Return the (X, Y) coordinate for the center point of the cell that contains the specified text.  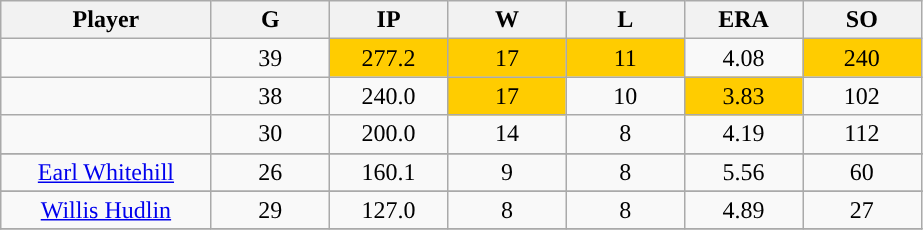
160.1 (388, 172)
102 (862, 96)
ERA (743, 20)
SO (862, 20)
27 (862, 210)
30 (270, 134)
G (270, 20)
5.56 (743, 172)
Earl Whitehill (106, 172)
4.89 (743, 210)
9 (507, 172)
W (507, 20)
112 (862, 134)
60 (862, 172)
4.08 (743, 58)
14 (507, 134)
IP (388, 20)
11 (625, 58)
38 (270, 96)
240.0 (388, 96)
29 (270, 210)
4.19 (743, 134)
240 (862, 58)
26 (270, 172)
277.2 (388, 58)
L (625, 20)
127.0 (388, 210)
200.0 (388, 134)
10 (625, 96)
3.83 (743, 96)
39 (270, 58)
Willis Hudlin (106, 210)
Player (106, 20)
